Scan for the cell matching the given text and deliver its (x, y) coordinate at center. 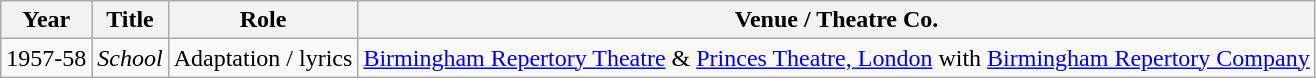
Birmingham Repertory Theatre & Princes Theatre, London with Birmingham Repertory Company (836, 58)
Venue / Theatre Co. (836, 20)
Title (130, 20)
Year (46, 20)
1957-58 (46, 58)
Role (263, 20)
Adaptation / lyrics (263, 58)
School (130, 58)
